Capture the cell that displays the provided text and extract its [X, Y] central coordinate. 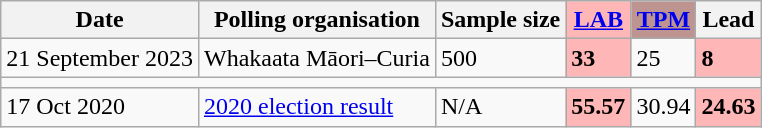
LAB [598, 20]
Sample size [500, 20]
25 [664, 58]
TPM [664, 20]
17 Oct 2020 [100, 107]
33 [598, 58]
Date [100, 20]
Polling organisation [316, 20]
Lead [728, 20]
Whakaata Māori–Curia [316, 58]
55.57 [598, 107]
30.94 [664, 107]
N/A [500, 107]
500 [500, 58]
24.63 [728, 107]
8 [728, 58]
21 September 2023 [100, 58]
2020 election result [316, 107]
